Extract the [x, y] coordinate from the center of the cell holding the provided text.  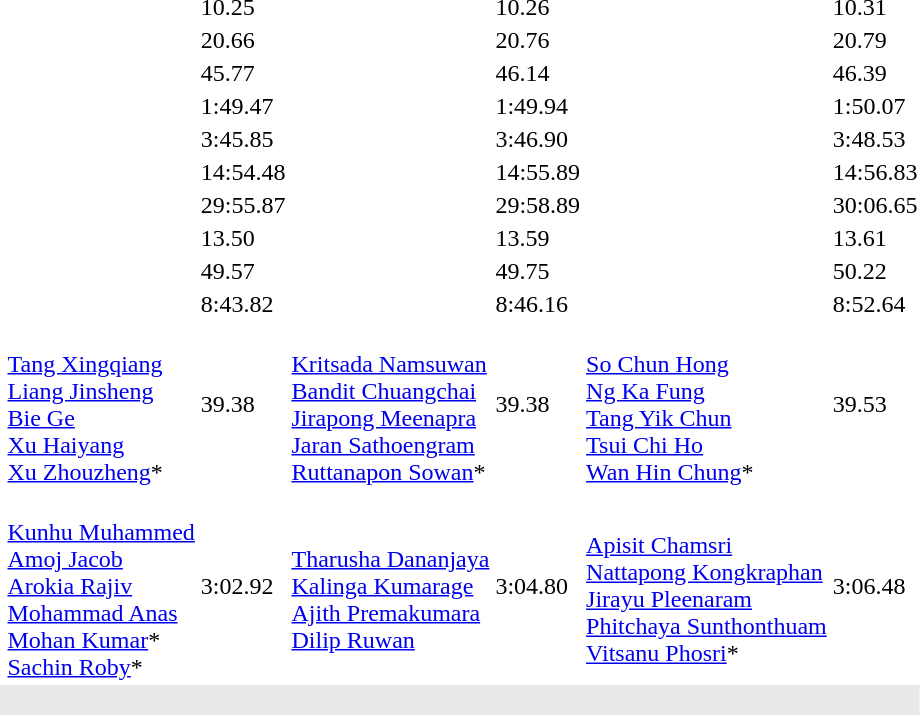
3:48.53 [875, 139]
3:46.90 [538, 139]
46.39 [875, 73]
8:43.82 [243, 304]
8:46.16 [538, 304]
3:45.85 [243, 139]
50.22 [875, 271]
1:49.47 [243, 106]
39.53 [875, 404]
45.77 [243, 73]
So Chun HongNg Ka FungTang Yik ChunTsui Chi HoWan Hin Chung* [707, 404]
20.66 [243, 40]
3:02.92 [243, 586]
13.50 [243, 238]
14:54.48 [243, 172]
Kritsada NamsuwanBandit ChuangchaiJirapong MeenapraJaran SathoengramRuttanapon Sowan* [390, 404]
1:50.07 [875, 106]
20.79 [875, 40]
8:52.64 [875, 304]
29:55.87 [243, 205]
Kunhu MuhammedAmoj JacobArokia RajivMohammad AnasMohan Kumar*Sachin Roby* [101, 586]
13.61 [875, 238]
Tharusha DananjayaKalinga KumarageAjith PremakumaraDilip Ruwan [390, 586]
13.59 [538, 238]
49.75 [538, 271]
1:49.94 [538, 106]
3:06.48 [875, 586]
29:58.89 [538, 205]
14:55.89 [538, 172]
3:04.80 [538, 586]
14:56.83 [875, 172]
20.76 [538, 40]
49.57 [243, 271]
30:06.65 [875, 205]
Tang XingqiangLiang JinshengBie GeXu HaiyangXu Zhouzheng* [101, 404]
Apisit ChamsriNattapong KongkraphanJirayu PleenaramPhitchaya SunthonthuamVitsanu Phosri* [707, 586]
46.14 [538, 73]
